Provide the (x, y) coordinate of the cell's center where the given text is located.  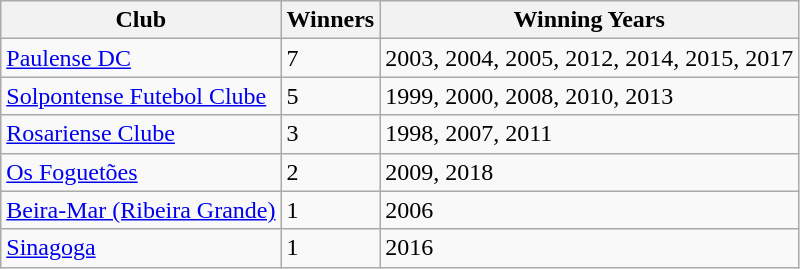
1999, 2000, 2008, 2010, 2013 (590, 96)
Winners (330, 20)
1998, 2007, 2011 (590, 134)
Winning Years (590, 20)
Paulense DC (141, 58)
2 (330, 172)
2003, 2004, 2005, 2012, 2014, 2015, 2017 (590, 58)
5 (330, 96)
2016 (590, 248)
Beira-Mar (Ribeira Grande) (141, 210)
Sinagoga (141, 248)
7 (330, 58)
Solpontense Futebol Clube (141, 96)
2009, 2018 (590, 172)
Os Foguetões (141, 172)
Rosariense Clube (141, 134)
3 (330, 134)
2006 (590, 210)
Club (141, 20)
